Return the [X, Y] coordinate for the center point of the cell that contains the specified text.  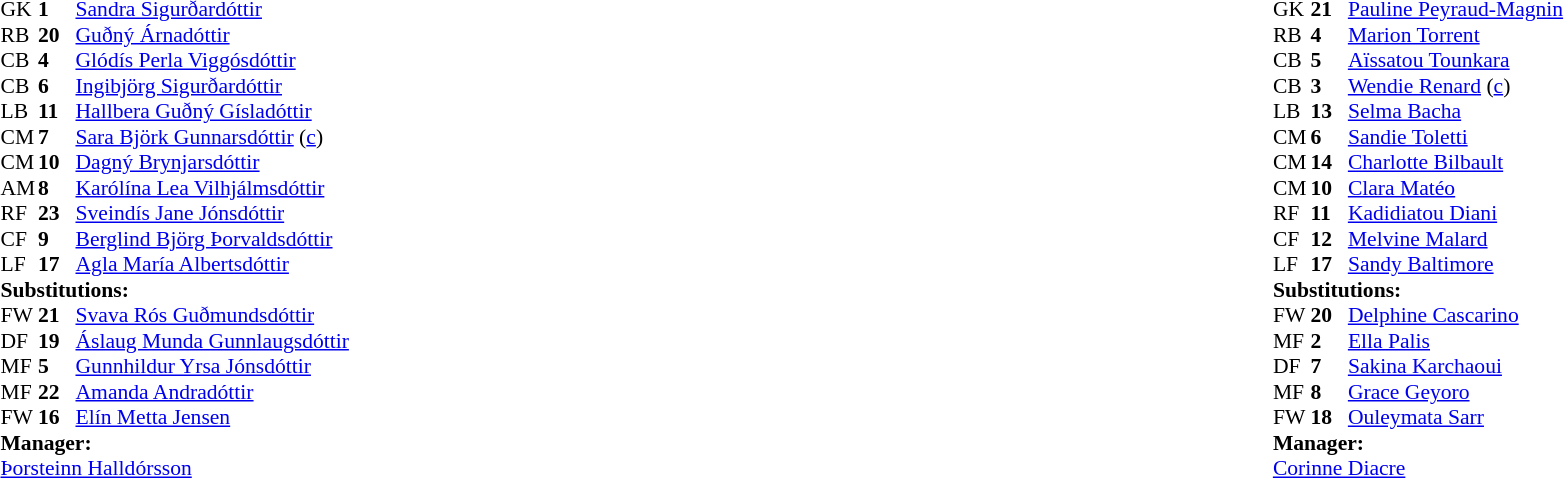
Clara Matéo [1456, 188]
Ella Palis [1456, 341]
Ouleymata Sarr [1456, 417]
3 [1329, 86]
Karólína Lea Vilhjálmsdóttir [212, 188]
Gunnhildur Yrsa Jónsdóttir [212, 367]
Sakina Karchaoui [1456, 367]
19 [57, 341]
Wendie Renard (c) [1456, 86]
Kadidiatou Diani [1456, 213]
Sandy Baltimore [1456, 265]
21 [57, 315]
Berglind Björg Þorvaldsdóttir [212, 239]
2 [1329, 341]
Delphine Cascarino [1456, 315]
16 [57, 417]
Sveindís Jane Jónsdóttir [212, 213]
Glódís Perla Viggósdóttir [212, 61]
Melvine Malard [1456, 239]
Selma Bacha [1456, 111]
Sara Björk Gunnarsdóttir (c) [212, 137]
Charlotte Bilbault [1456, 163]
22 [57, 392]
Marion Torrent [1456, 35]
9 [57, 239]
Áslaug Munda Gunnlaugsdóttir [212, 341]
Svava Rós Guðmundsdóttir [212, 315]
Hallbera Guðný Gísladóttir [212, 111]
AM [19, 188]
Ingibjörg Sigurðardóttir [212, 86]
13 [1329, 111]
Amanda Andradóttir [212, 392]
Sandie Toletti [1456, 137]
Aïssatou Tounkara [1456, 61]
23 [57, 213]
18 [1329, 417]
Guðný Árnadóttir [212, 35]
Elín Metta Jensen [212, 417]
14 [1329, 163]
Grace Geyoro [1456, 392]
12 [1329, 239]
Dagný Brynjarsdóttir [212, 163]
Agla María Albertsdóttir [212, 265]
